Search for the cell housing the specified text and yield its [X, Y] center coordinate. 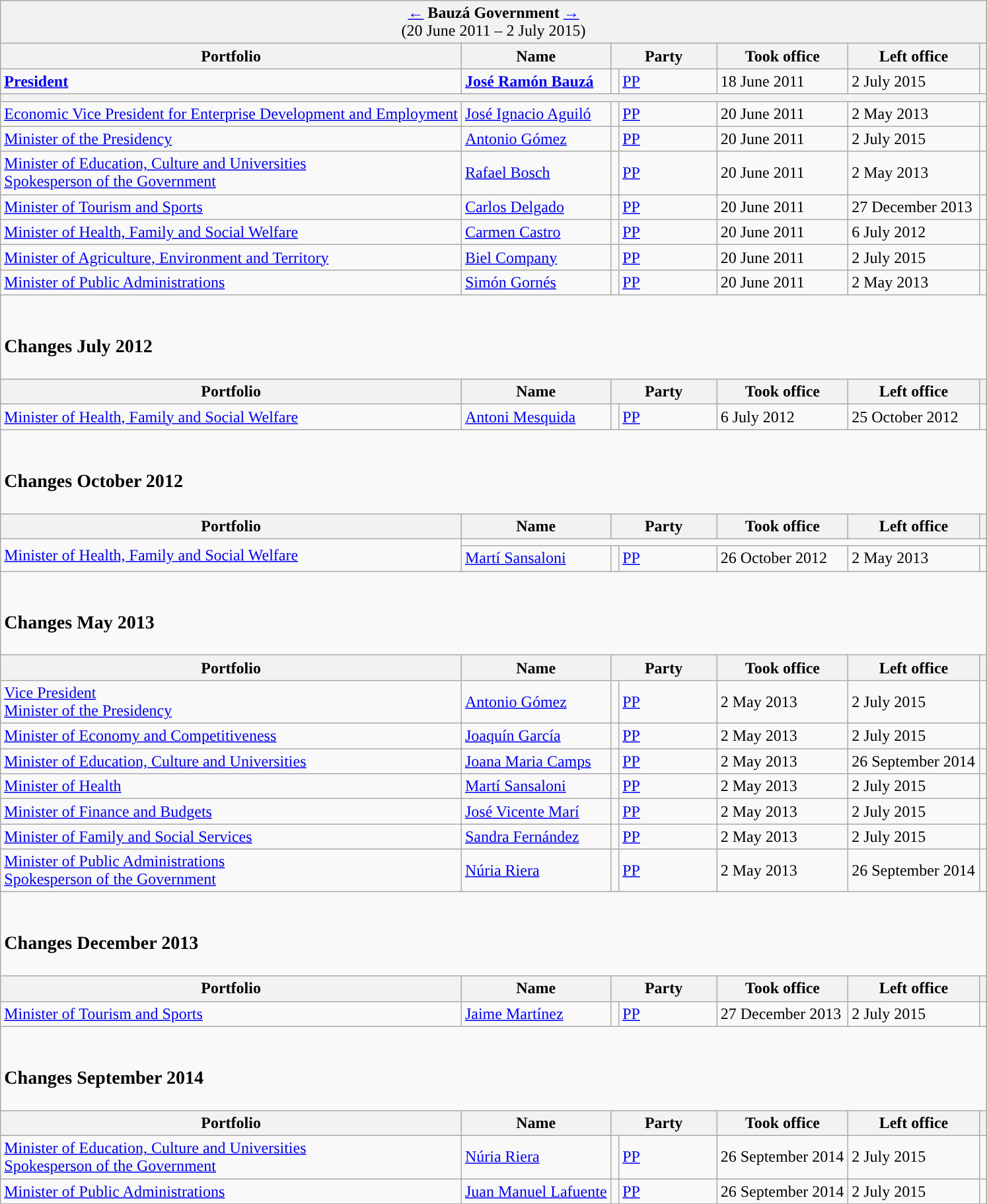
Minister of Public AdministrationsSpokesperson of the Government [231, 871]
← Bauzá Government →(20 June 2011 – 2 July 2015) [494, 22]
José Ramón Bauzá [536, 81]
Simón Gornés [536, 282]
Changes December 2013 [494, 934]
18 June 2011 [782, 81]
Changes September 2014 [494, 1068]
President [231, 81]
Juan Manuel Lafuente [536, 1191]
Minister of Finance and Budgets [231, 811]
Rafael Bosch [536, 173]
José Ignacio Aguiló [536, 114]
Changes October 2012 [494, 472]
José Vicente Marí [536, 811]
Carlos Delgado [536, 207]
Changes May 2013 [494, 613]
Joana Maria Camps [536, 761]
Minister of Economy and Competitiveness [231, 736]
Vice PresidentMinister of the Presidency [231, 702]
Minister of Agriculture, Environment and Territory [231, 257]
Minister of Education, Culture and Universities [231, 761]
Minister of the Presidency [231, 139]
Joaquín García [536, 736]
Biel Company [536, 257]
Sandra Fernández [536, 837]
Changes July 2012 [494, 337]
25 October 2012 [914, 417]
Minister of Family and Social Services [231, 837]
Jaime Martínez [536, 1014]
26 October 2012 [782, 558]
Antoni Mesquida [536, 417]
Carmen Castro [536, 232]
Economic Vice President for Enterprise Development and Employment [231, 114]
Minister of Health [231, 786]
